Search for the cell housing the specified text and yield its [X, Y] center coordinate. 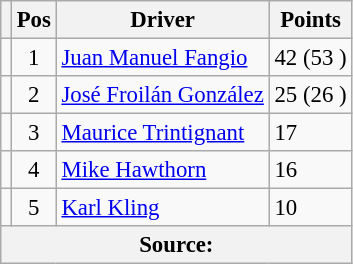
16 [310, 170]
Maurice Trintignant [162, 133]
3 [34, 133]
José Froilán González [162, 95]
Points [310, 20]
Juan Manuel Fangio [162, 58]
25 (26 ) [310, 95]
17 [310, 133]
2 [34, 95]
Driver [162, 20]
42 (53 ) [310, 58]
5 [34, 208]
Pos [34, 20]
1 [34, 58]
10 [310, 208]
4 [34, 170]
Karl Kling [162, 208]
Source: [176, 245]
Mike Hawthorn [162, 170]
